Identify which cell holds the provided text, then report its [X, Y] central coordinate. 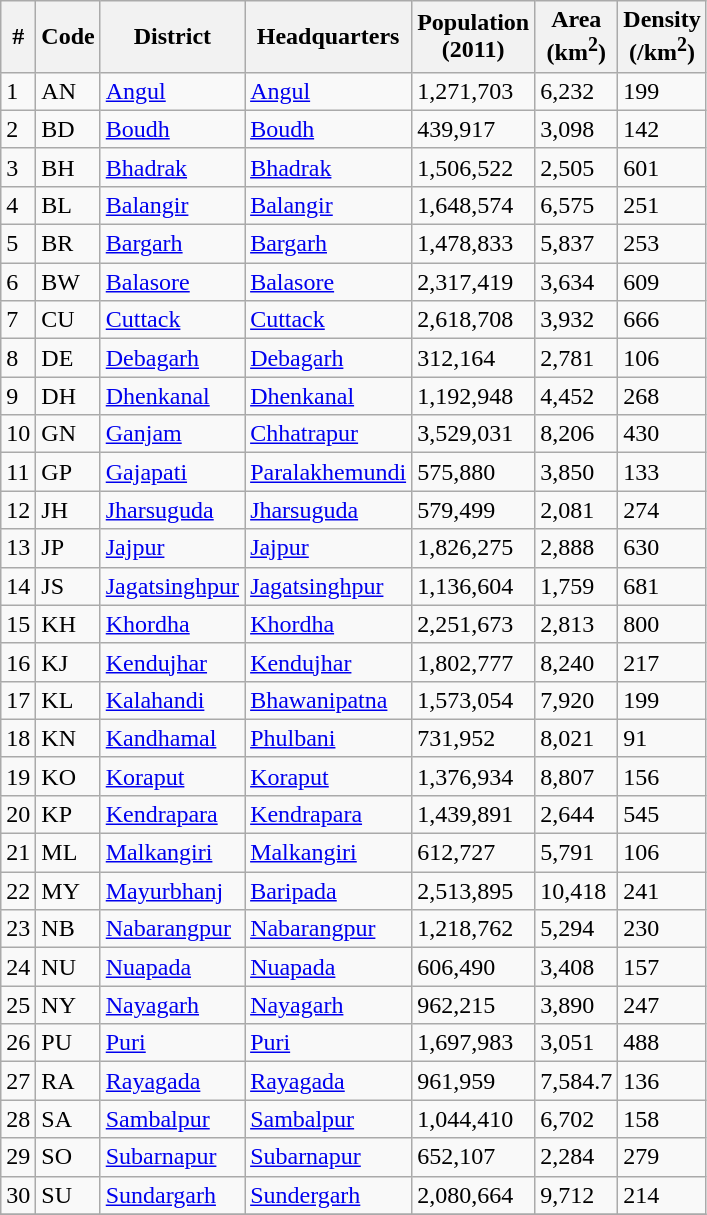
KP [68, 814]
609 [662, 282]
1,506,522 [474, 167]
JP [68, 548]
312,164 [474, 358]
8,807 [576, 776]
3,634 [576, 282]
5,791 [576, 853]
GP [68, 472]
DE [68, 358]
6,702 [576, 1119]
11 [18, 472]
3,408 [576, 967]
# [18, 37]
630 [662, 548]
2,080,664 [474, 1195]
BR [68, 244]
2,618,708 [474, 320]
SU [68, 1195]
1,192,948 [474, 396]
Kandhamal [172, 738]
12 [18, 510]
3,890 [576, 1005]
SO [68, 1157]
BH [68, 167]
142 [662, 129]
6,575 [576, 205]
579,499 [474, 510]
3,529,031 [474, 434]
1,271,703 [474, 91]
3,932 [576, 320]
25 [18, 1005]
1,218,762 [474, 929]
ML [68, 853]
4 [18, 205]
1,376,934 [474, 776]
Phulbani [328, 738]
6,232 [576, 91]
9,712 [576, 1195]
4,452 [576, 396]
5,837 [576, 244]
3 [18, 167]
279 [662, 1157]
KH [68, 624]
14 [18, 586]
Bhawanipatna [328, 700]
1,573,054 [474, 700]
800 [662, 624]
251 [662, 205]
1,478,833 [474, 244]
91 [662, 738]
2,284 [576, 1157]
KN [68, 738]
575,880 [474, 472]
Population (2011) [474, 37]
731,952 [474, 738]
157 [662, 967]
NU [68, 967]
666 [662, 320]
BL [68, 205]
136 [662, 1081]
2,081 [576, 510]
2,888 [576, 548]
18 [18, 738]
10 [18, 434]
601 [662, 167]
Kalahandi [172, 700]
GN [68, 434]
26 [18, 1043]
962,215 [474, 1005]
1,802,777 [474, 662]
9 [18, 396]
22 [18, 891]
217 [662, 662]
2,781 [576, 358]
Density (/km2) [662, 37]
30 [18, 1195]
1,697,983 [474, 1043]
2,251,673 [474, 624]
133 [662, 472]
274 [662, 510]
2 [18, 129]
1,136,604 [474, 586]
17 [18, 700]
612,727 [474, 853]
DH [68, 396]
Chhatrapur [328, 434]
AN [68, 91]
214 [662, 1195]
KJ [68, 662]
8,240 [576, 662]
1,044,410 [474, 1119]
7,584.7 [576, 1081]
SA [68, 1119]
2,513,895 [474, 891]
Sundargarh [172, 1195]
CU [68, 320]
24 [18, 967]
RA [68, 1081]
District [172, 37]
3,051 [576, 1043]
Paralakhemundi [328, 472]
6 [18, 282]
488 [662, 1043]
158 [662, 1119]
1,439,891 [474, 814]
545 [662, 814]
681 [662, 586]
Gajapati [172, 472]
3,098 [576, 129]
5 [18, 244]
1,759 [576, 586]
1,648,574 [474, 205]
KO [68, 776]
430 [662, 434]
Code [68, 37]
961,959 [474, 1081]
27 [18, 1081]
Sundergarh [328, 1195]
Ganjam [172, 434]
NY [68, 1005]
2,813 [576, 624]
JS [68, 586]
230 [662, 929]
29 [18, 1157]
19 [18, 776]
Baripada [328, 891]
NB [68, 929]
BD [68, 129]
8,206 [576, 434]
8 [18, 358]
2,644 [576, 814]
21 [18, 853]
Mayurbhanj [172, 891]
13 [18, 548]
Area (km2) [576, 37]
10,418 [576, 891]
JH [68, 510]
2,317,419 [474, 282]
247 [662, 1005]
Headquarters [328, 37]
28 [18, 1119]
7,920 [576, 700]
439,917 [474, 129]
652,107 [474, 1157]
7 [18, 320]
3,850 [576, 472]
BW [68, 282]
20 [18, 814]
268 [662, 396]
5,294 [576, 929]
8,021 [576, 738]
1,826,275 [474, 548]
2,505 [576, 167]
23 [18, 929]
241 [662, 891]
606,490 [474, 967]
156 [662, 776]
16 [18, 662]
PU [68, 1043]
KL [68, 700]
1 [18, 91]
15 [18, 624]
MY [68, 891]
253 [662, 244]
